Find where the given text appears and provide that cell's center as (X, Y) coordinate. 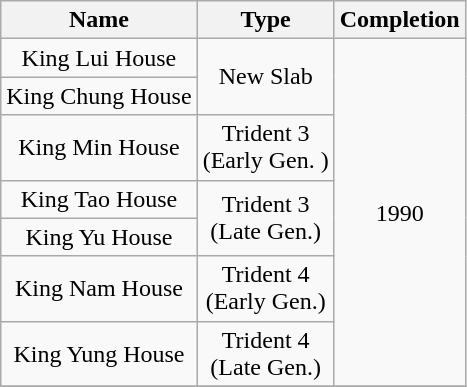
King Yu House (99, 237)
Completion (400, 20)
King Lui House (99, 58)
King Min House (99, 148)
1990 (400, 212)
Trident 3 (Early Gen. ) (266, 148)
King Nam House (99, 288)
King Chung House (99, 96)
Type (266, 20)
King Tao House (99, 199)
Trident 4 (Early Gen.) (266, 288)
Trident 3 (Late Gen.) (266, 218)
Name (99, 20)
King Yung House (99, 354)
New Slab (266, 77)
Trident 4 (Late Gen.) (266, 354)
